Output the [X, Y] coordinate of the center of the cell containing the given text.  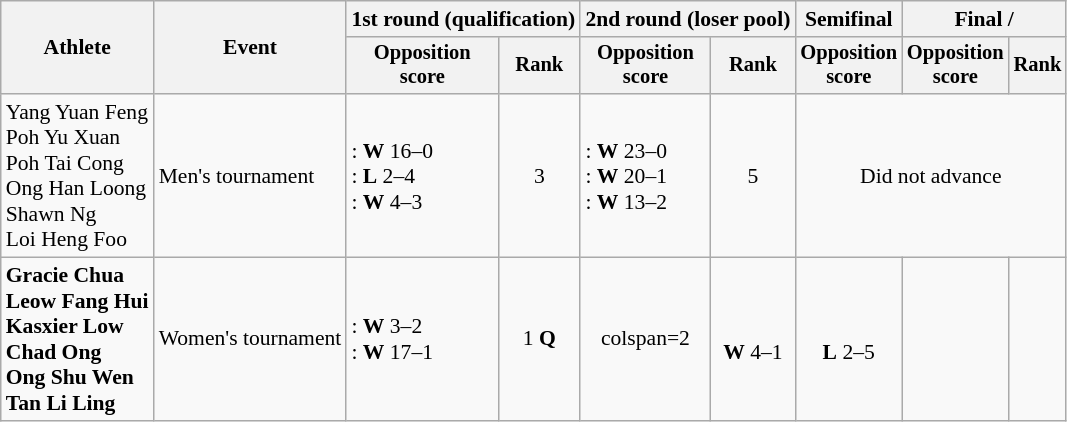
Yang Yuan FengPoh Yu XuanPoh Tai CongOng Han LoongShawn NgLoi Heng Foo [78, 176]
Athlete [78, 48]
Final / [984, 19]
colspan=2 [645, 340]
Semifinal [848, 19]
Event [250, 48]
W 4–1 [754, 340]
3 [539, 176]
L 2–5 [848, 340]
Men's tournament [250, 176]
: W 3–2: W 17–1 [422, 340]
Women's tournament [250, 340]
: W 16–0: L 2–4: W 4–3 [422, 176]
2nd round (loser pool) [688, 19]
1 Q [539, 340]
Did not advance [930, 176]
5 [754, 176]
: W 23–0: W 20–1: W 13–2 [645, 176]
Gracie ChuaLeow Fang HuiKasxier LowChad OngOng Shu WenTan Li Ling [78, 340]
1st round (qualification) [463, 19]
